Pinpoint the cell where the given text exists, returning its [x, y] midpoint coordinate. 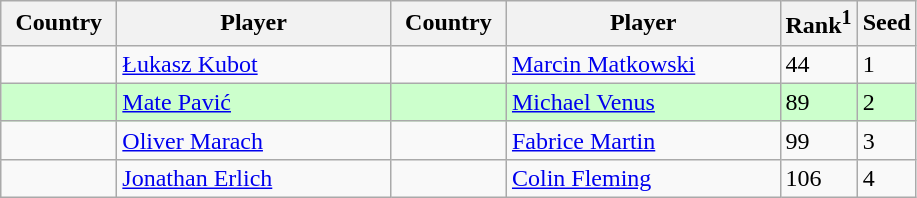
4 [886, 178]
Łukasz Kubot [254, 64]
Marcin Matkowski [643, 64]
Fabrice Martin [643, 140]
3 [886, 140]
Oliver Marach [254, 140]
Mate Pavić [254, 102]
44 [818, 64]
Jonathan Erlich [254, 178]
106 [818, 178]
Rank1 [818, 24]
1 [886, 64]
Michael Venus [643, 102]
Colin Fleming [643, 178]
99 [818, 140]
89 [818, 102]
2 [886, 102]
Seed [886, 24]
